Output the [x, y] coordinate of the center of the cell containing the given text.  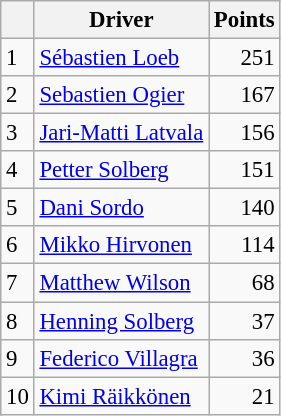
4 [18, 170]
9 [18, 358]
10 [18, 396]
3 [18, 133]
114 [244, 245]
140 [244, 208]
Dani Sordo [121, 208]
Petter Solberg [121, 170]
68 [244, 283]
Matthew Wilson [121, 283]
6 [18, 245]
37 [244, 321]
1 [18, 58]
2 [18, 95]
Sébastien Loeb [121, 58]
Henning Solberg [121, 321]
167 [244, 95]
36 [244, 358]
Jari-Matti Latvala [121, 133]
8 [18, 321]
5 [18, 208]
7 [18, 283]
156 [244, 133]
Driver [121, 20]
Mikko Hirvonen [121, 245]
Points [244, 20]
151 [244, 170]
Federico Villagra [121, 358]
Kimi Räikkönen [121, 396]
251 [244, 58]
21 [244, 396]
Sebastien Ogier [121, 95]
